Capture the cell that displays the provided text and extract its [x, y] central coordinate. 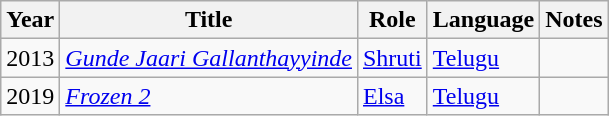
Language [483, 20]
Title [209, 20]
2013 [30, 58]
2019 [30, 96]
Frozen 2 [209, 96]
Year [30, 20]
Elsa [392, 96]
Role [392, 20]
Notes [574, 20]
Shruti [392, 58]
Gunde Jaari Gallanthayyinde [209, 58]
